Detect which cell encompasses the target text, then output its [x, y] center coordinate. 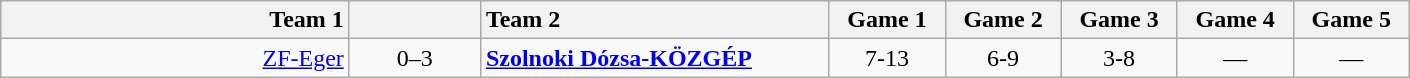
7-13 [887, 58]
Game 3 [1119, 20]
3-8 [1119, 58]
Team 2 [654, 20]
6-9 [1003, 58]
Game 4 [1235, 20]
Game 2 [1003, 20]
0–3 [414, 58]
Szolnoki Dózsa-KÖZGÉP [654, 58]
ZF-Eger [176, 58]
Team 1 [176, 20]
Game 5 [1351, 20]
Game 1 [887, 20]
